Output the [x, y] coordinate of the center of the cell containing the given text.  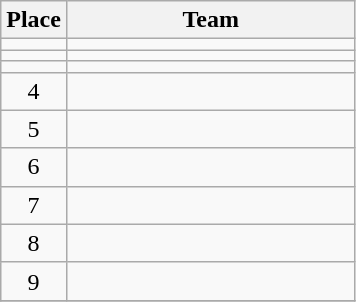
Team [210, 20]
8 [34, 243]
7 [34, 205]
4 [34, 91]
Place [34, 20]
9 [34, 281]
5 [34, 129]
6 [34, 167]
